Extract the [X, Y] coordinate from the center of the cell holding the provided text.  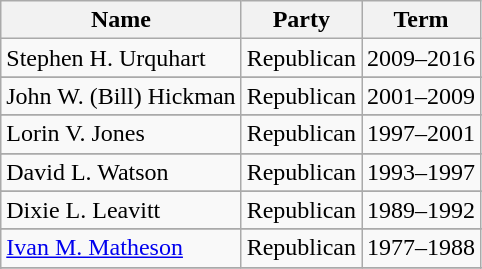
2001–2009 [422, 96]
Party [301, 20]
John W. (Bill) Hickman [121, 96]
Ivan M. Matheson [121, 248]
1989–1992 [422, 210]
Dixie L. Leavitt [121, 210]
1993–1997 [422, 172]
Lorin V. Jones [121, 134]
1997–2001 [422, 134]
1977–1988 [422, 248]
2009–2016 [422, 58]
Term [422, 20]
David L. Watson [121, 172]
Stephen H. Urquhart [121, 58]
Name [121, 20]
